Return [X, Y] of the center of cell containing provided text 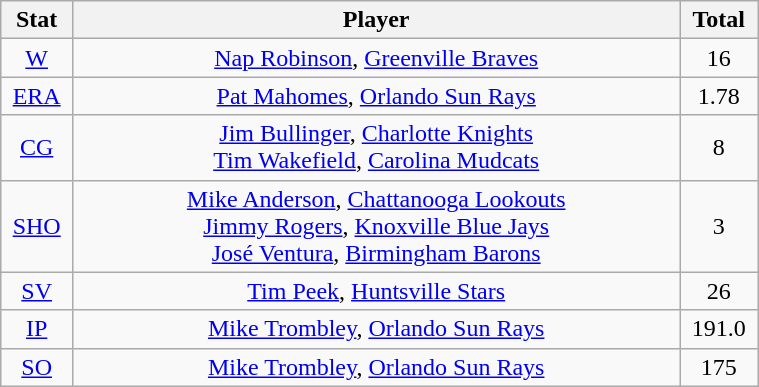
CG [37, 148]
Pat Mahomes, Orlando Sun Rays [376, 96]
Mike Anderson, Chattanooga Lookouts Jimmy Rogers, Knoxville Blue Jays José Ventura, Birmingham Barons [376, 226]
Player [376, 20]
Total [719, 20]
26 [719, 291]
ERA [37, 96]
SV [37, 291]
Stat [37, 20]
W [37, 58]
16 [719, 58]
Nap Robinson, Greenville Braves [376, 58]
Tim Peek, Huntsville Stars [376, 291]
3 [719, 226]
SO [37, 367]
175 [719, 367]
191.0 [719, 329]
Jim Bullinger, Charlotte Knights Tim Wakefield, Carolina Mudcats [376, 148]
1.78 [719, 96]
SHO [37, 226]
IP [37, 329]
8 [719, 148]
